From the cell containing the given text, extract its center point as [x, y] coordinate. 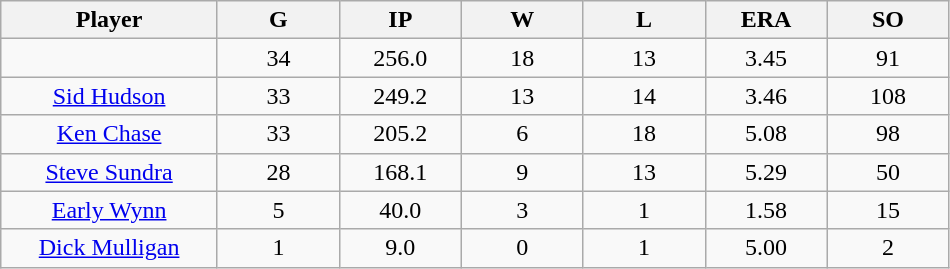
40.0 [400, 210]
3.46 [766, 96]
108 [888, 96]
IP [400, 20]
205.2 [400, 134]
Player [110, 20]
91 [888, 58]
L [644, 20]
W [522, 20]
5 [278, 210]
3 [522, 210]
168.1 [400, 172]
15 [888, 210]
98 [888, 134]
Early Wynn [110, 210]
5.08 [766, 134]
ERA [766, 20]
50 [888, 172]
Sid Hudson [110, 96]
256.0 [400, 58]
Steve Sundra [110, 172]
14 [644, 96]
3.45 [766, 58]
5.00 [766, 248]
1.58 [766, 210]
6 [522, 134]
9.0 [400, 248]
34 [278, 58]
Ken Chase [110, 134]
9 [522, 172]
249.2 [400, 96]
5.29 [766, 172]
G [278, 20]
0 [522, 248]
28 [278, 172]
2 [888, 248]
SO [888, 20]
Dick Mulligan [110, 248]
